Capture the cell that displays the provided text and extract its (x, y) central coordinate. 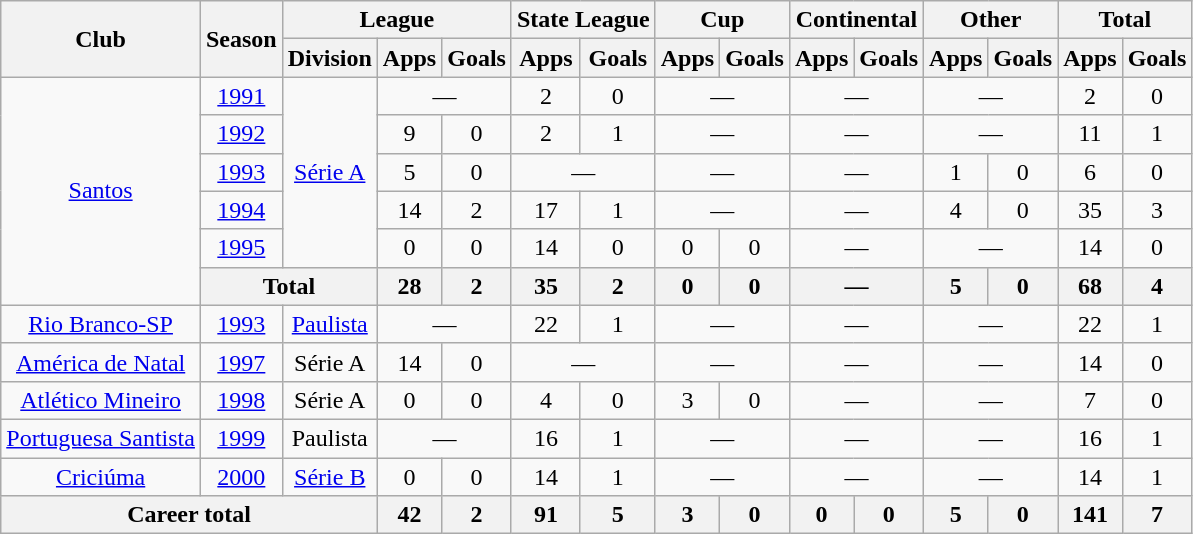
1998 (241, 400)
1991 (241, 96)
1994 (241, 210)
Continental (856, 20)
91 (546, 515)
1995 (241, 248)
Cup (722, 20)
Portuguesa Santista (101, 438)
68 (1090, 286)
Division (330, 58)
42 (409, 515)
Atlético Mineiro (101, 400)
2000 (241, 477)
Série B (330, 477)
Criciúma (101, 477)
11 (1090, 134)
América de Natal (101, 362)
League (396, 20)
Club (101, 39)
17 (546, 210)
141 (1090, 515)
1999 (241, 438)
6 (1090, 172)
9 (409, 134)
Season (241, 39)
Santos (101, 191)
1992 (241, 134)
28 (409, 286)
Other (991, 20)
Career total (190, 515)
1997 (241, 362)
Rio Branco-SP (101, 324)
State League (583, 20)
